Output the [X, Y] coordinate of the center of the cell containing the given text.  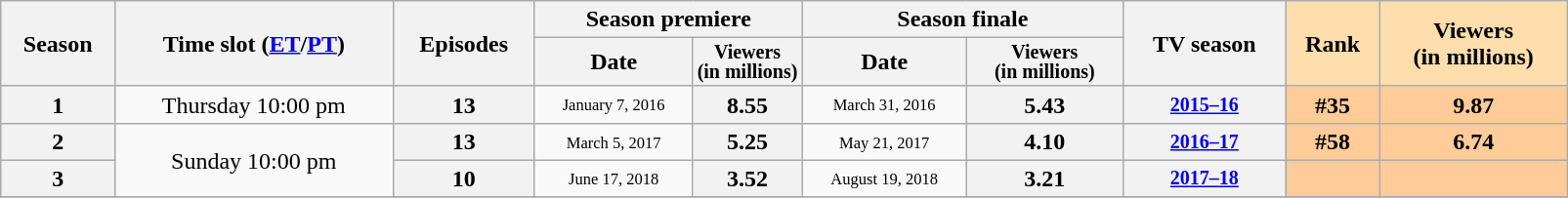
June 17, 2018 [614, 178]
Rank [1333, 44]
Season finale [962, 20]
3.52 [747, 178]
2016–17 [1204, 141]
March 31, 2016 [884, 104]
3 [59, 178]
8.55 [747, 104]
4.10 [1044, 141]
3.21 [1044, 178]
Season [59, 44]
August 19, 2018 [884, 178]
2 [59, 141]
Sunday 10:00 pm [254, 160]
1 [59, 104]
#35 [1333, 104]
#58 [1333, 141]
10 [463, 178]
6.74 [1473, 141]
Thursday 10:00 pm [254, 104]
9.87 [1473, 104]
5.43 [1044, 104]
Time slot (ET/PT) [254, 44]
2015–16 [1204, 104]
Episodes [463, 44]
May 21, 2017 [884, 141]
5.25 [747, 141]
January 7, 2016 [614, 104]
Season premiere [668, 20]
March 5, 2017 [614, 141]
2017–18 [1204, 178]
TV season [1204, 44]
